Determine the (x, y) coordinate at the center of the cell enclosing the given text.  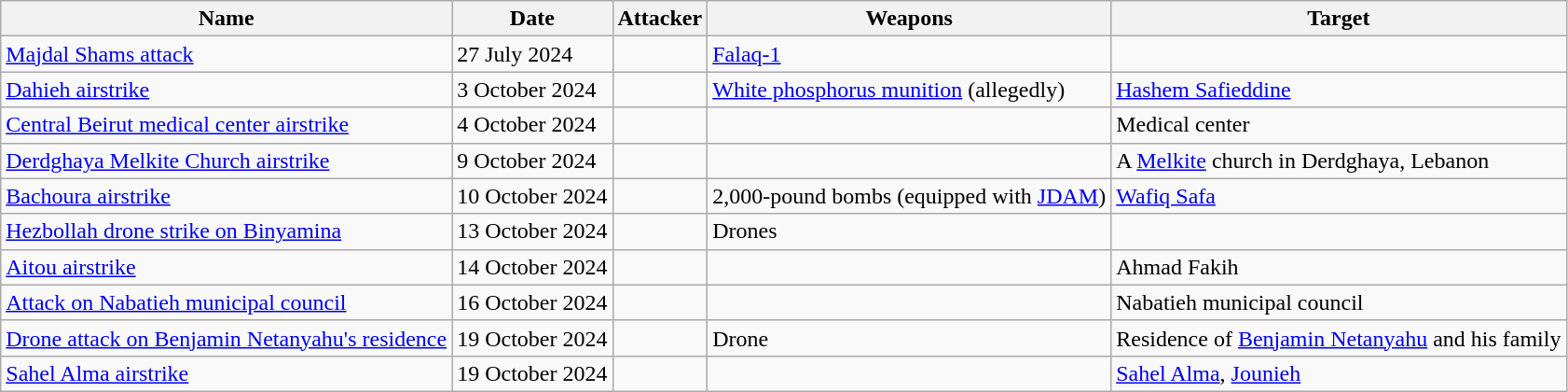
Falaq-1 (910, 54)
Drone attack on Benjamin Netanyahu's residence (227, 338)
2,000-pound bombs (equipped with JDAM) (910, 196)
Drones (910, 231)
Sahel Alma, Jounieh (1339, 373)
14 October 2024 (532, 267)
Attacker (660, 19)
13 October 2024 (532, 231)
27 July 2024 (532, 54)
16 October 2024 (532, 302)
Target (1339, 19)
Central Beirut medical center airstrike (227, 125)
Ahmad Fakih (1339, 267)
3 October 2024 (532, 90)
Majdal Shams attack (227, 54)
9 October 2024 (532, 161)
Hashem Safieddine (1339, 90)
Bachoura airstrike (227, 196)
Sahel Alma airstrike (227, 373)
Residence of Benjamin Netanyahu and his family (1339, 338)
Hezbollah drone strike on Binyamina (227, 231)
4 October 2024 (532, 125)
Name (227, 19)
A Melkite church in Derdghaya, Lebanon (1339, 161)
Aitou airstrike (227, 267)
Medical center (1339, 125)
Drone (910, 338)
Dahieh airstrike (227, 90)
Derdghaya Melkite Church airstrike (227, 161)
Weapons (910, 19)
White phosphorus munition (allegedly) (910, 90)
Date (532, 19)
Nabatieh municipal council (1339, 302)
10 October 2024 (532, 196)
Wafiq Safa (1339, 196)
Attack on Nabatieh municipal council (227, 302)
